For the text-containing cell, return its midpoint in [x, y] coordinate format. 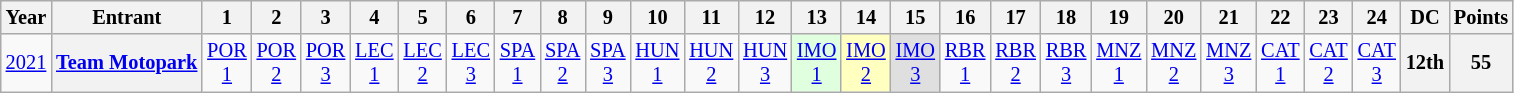
6 [471, 17]
RBR2 [1015, 63]
MNZ2 [1174, 63]
POR3 [326, 63]
LEC1 [374, 63]
9 [608, 17]
SPA3 [608, 63]
20 [1174, 17]
17 [1015, 17]
5 [422, 17]
HUN1 [657, 63]
7 [518, 17]
55 [1481, 63]
HUN3 [765, 63]
POR2 [276, 63]
22 [1280, 17]
2 [276, 17]
Team Motopark [126, 63]
HUN2 [711, 63]
CAT2 [1328, 63]
IMO1 [816, 63]
SPA2 [562, 63]
10 [657, 17]
Entrant [126, 17]
MNZ1 [1118, 63]
14 [866, 17]
18 [1066, 17]
DC [1425, 17]
8 [562, 17]
4 [374, 17]
3 [326, 17]
2021 [26, 63]
21 [1228, 17]
15 [916, 17]
IMO3 [916, 63]
RBR3 [1066, 63]
19 [1118, 17]
23 [1328, 17]
SPA1 [518, 63]
11 [711, 17]
16 [965, 17]
Year [26, 17]
CAT3 [1377, 63]
12 [765, 17]
CAT1 [1280, 63]
RBR1 [965, 63]
13 [816, 17]
Points [1481, 17]
1 [226, 17]
LEC2 [422, 63]
MNZ3 [1228, 63]
LEC3 [471, 63]
POR1 [226, 63]
IMO2 [866, 63]
24 [1377, 17]
12th [1425, 63]
